Output the [x, y] coordinate of the center of the cell containing the given text.  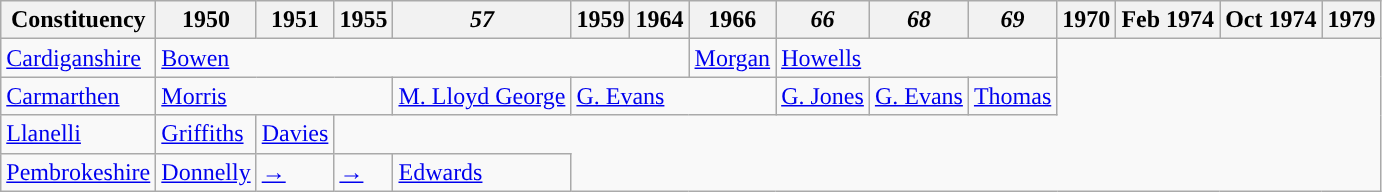
Donnelly [206, 172]
G. Jones [823, 96]
Thomas [1012, 96]
Bowen [422, 58]
1959 [600, 20]
68 [918, 20]
M. Lloyd George [482, 96]
Cardiganshire [78, 58]
Feb 1974 [1168, 20]
1951 [295, 20]
Llanelli [78, 134]
1966 [732, 20]
Oct 1974 [1271, 20]
66 [823, 20]
1955 [364, 20]
1950 [206, 20]
Carmarthen [78, 96]
Edwards [482, 172]
Morgan [732, 58]
Pembrokeshire [78, 172]
Constituency [78, 20]
1970 [1086, 20]
Griffiths [206, 134]
Morris [274, 96]
1979 [1352, 20]
57 [482, 20]
1964 [660, 20]
Howells [916, 58]
69 [1012, 20]
Davies [295, 134]
